Provide the [x, y] coordinate of the cell's center where the given text is located.  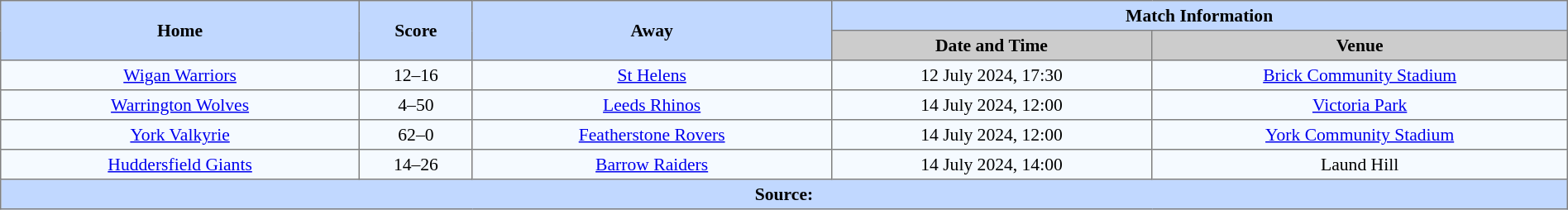
Score [415, 31]
Leeds Rhinos [652, 105]
Date and Time [992, 45]
14 July 2024, 14:00 [992, 165]
Brick Community Stadium [1360, 75]
Match Information [1199, 16]
12 July 2024, 17:30 [992, 75]
Away [652, 31]
Venue [1360, 45]
St Helens [652, 75]
Warrington Wolves [180, 105]
Victoria Park [1360, 105]
Wigan Warriors [180, 75]
14–26 [415, 165]
62–0 [415, 135]
Source: [784, 194]
12–16 [415, 75]
Barrow Raiders [652, 165]
Huddersfield Giants [180, 165]
York Community Stadium [1360, 135]
Featherstone Rovers [652, 135]
4–50 [415, 105]
Laund Hill [1360, 165]
York Valkyrie [180, 135]
Home [180, 31]
